Output the [X, Y] coordinate of the center of the cell containing the given text.  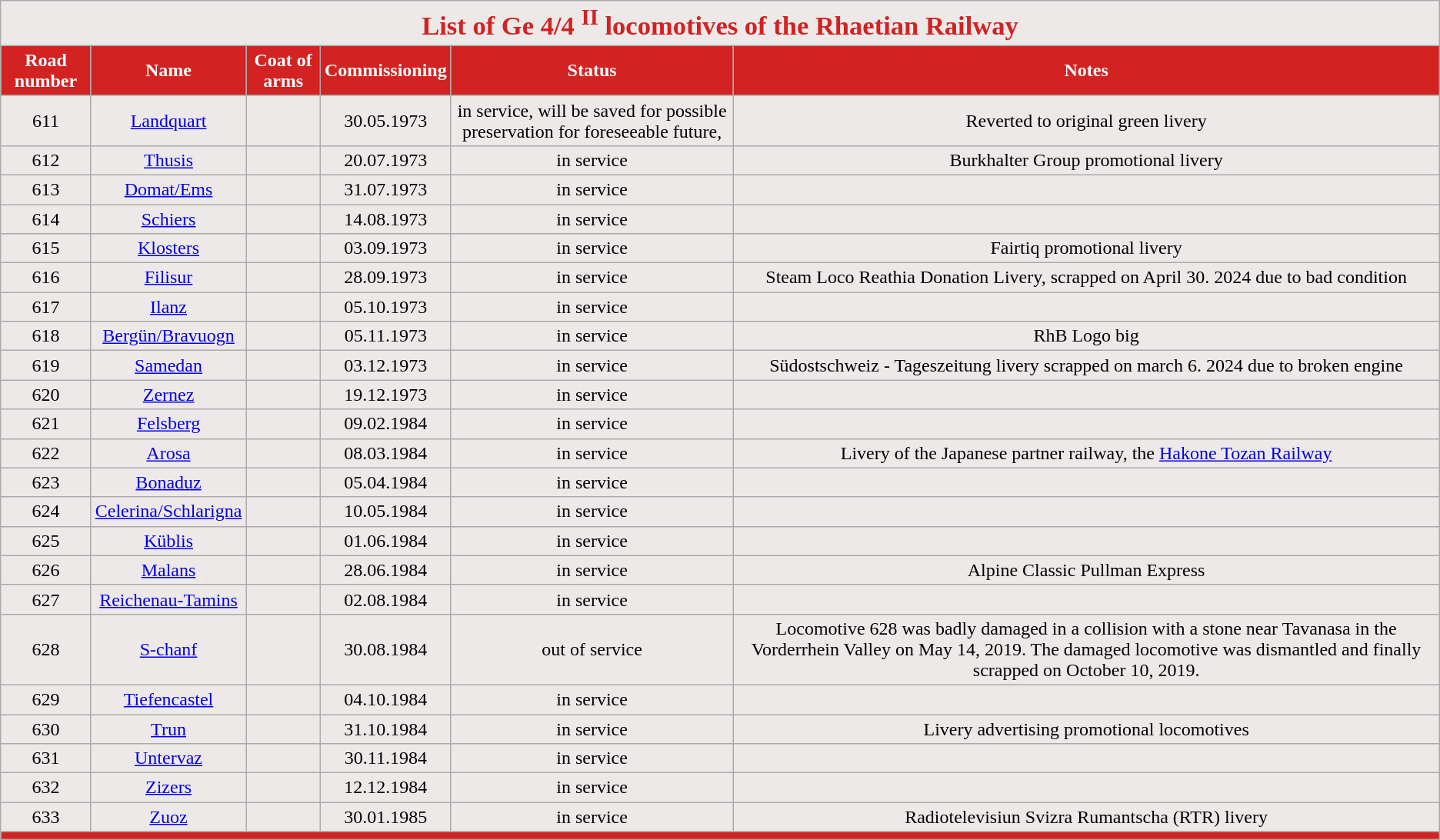
Road number [46, 71]
Burkhalter Group promotional livery [1086, 160]
20.07.1973 [385, 160]
630 [46, 729]
629 [46, 700]
628 [46, 649]
19.12.1973 [385, 395]
625 [46, 541]
Thusis [168, 160]
08.03.1984 [385, 453]
03.12.1973 [385, 365]
616 [46, 278]
Radiotelevisiun Svizra Rumantscha (RTR) livery [1086, 817]
Notes [1086, 71]
05.10.1973 [385, 307]
Bonaduz [168, 482]
Steam Loco Reathia Donation Livery, scrapped on April 30. 2024 due to bad condition [1086, 278]
14.08.1973 [385, 219]
10.05.1984 [385, 512]
Arosa [168, 453]
03.09.1973 [385, 248]
615 [46, 248]
Zuoz [168, 817]
Trun [168, 729]
Küblis [168, 541]
Filisur [168, 278]
Schiers [168, 219]
RhB Logo big [1086, 336]
31.07.1973 [385, 190]
Zernez [168, 395]
620 [46, 395]
Ilanz [168, 307]
30.08.1984 [385, 649]
631 [46, 758]
627 [46, 599]
611 [46, 120]
613 [46, 190]
614 [46, 219]
617 [46, 307]
Livery advertising promotional locomotives [1086, 729]
05.11.1973 [385, 336]
28.06.1984 [385, 570]
Reichenau-Tamins [168, 599]
List of Ge 4/4 II locomotives of the Rhaetian Railway [720, 23]
Name [168, 71]
Malans [168, 570]
619 [46, 365]
28.09.1973 [385, 278]
Untervaz [168, 758]
30.01.1985 [385, 817]
out of service [592, 649]
S-chanf [168, 649]
Domat/Ems [168, 190]
01.06.1984 [385, 541]
09.02.1984 [385, 424]
Tiefencastel [168, 700]
30.11.1984 [385, 758]
Klosters [168, 248]
in service, will be saved for possible preservation for foreseeable future, [592, 120]
632 [46, 788]
Zizers [168, 788]
Landquart [168, 120]
Celerina/Schlarigna [168, 512]
623 [46, 482]
Südostschweiz - Tageszeitung livery scrapped on march 6. 2024 due to broken engine [1086, 365]
Alpine Classic Pullman Express [1086, 570]
Bergün/Bravuogn [168, 336]
Fairtiq promotional livery [1086, 248]
Samedan [168, 365]
626 [46, 570]
624 [46, 512]
04.10.1984 [385, 700]
02.08.1984 [385, 599]
Felsberg [168, 424]
622 [46, 453]
Reverted to original green livery [1086, 120]
Status [592, 71]
Coat of arms [283, 71]
05.04.1984 [385, 482]
Livery of the Japanese partner railway, the Hakone Tozan Railway [1086, 453]
30.05.1973 [385, 120]
621 [46, 424]
12.12.1984 [385, 788]
633 [46, 817]
31.10.1984 [385, 729]
618 [46, 336]
612 [46, 160]
Commissioning [385, 71]
